Extract the (X, Y) coordinate from the center of the cell holding the provided text.  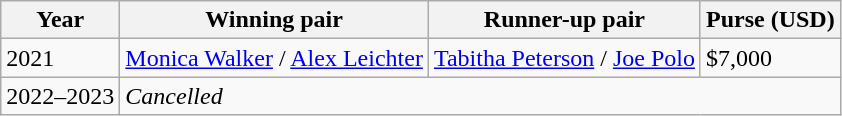
Runner-up pair (564, 20)
2021 (60, 58)
Cancelled (480, 96)
$7,000 (770, 58)
Tabitha Peterson / Joe Polo (564, 58)
Year (60, 20)
Purse (USD) (770, 20)
Winning pair (274, 20)
2022–2023 (60, 96)
Monica Walker / Alex Leichter (274, 58)
